Identify which cell holds the provided text, then report its [x, y] central coordinate. 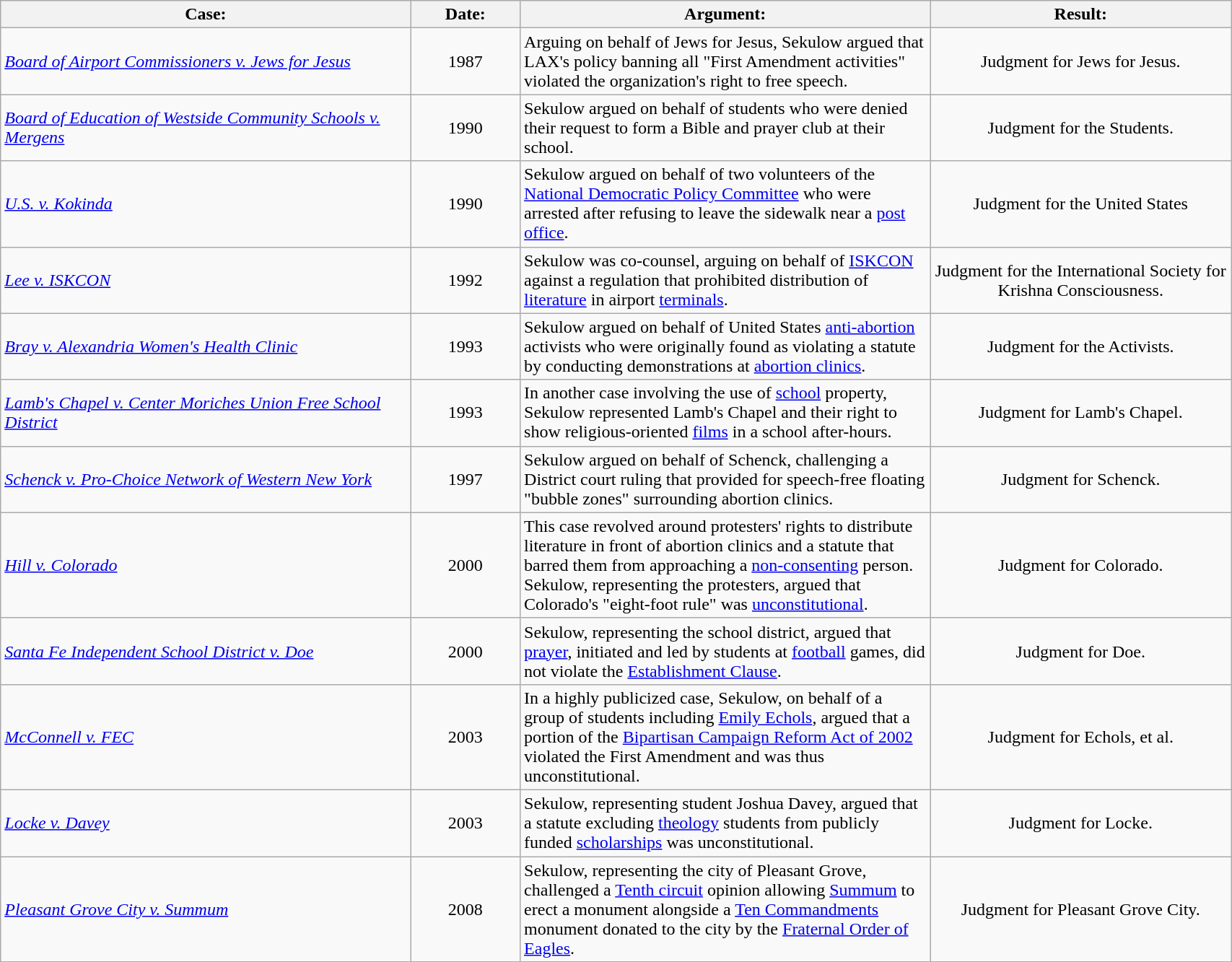
Judgment for Lamb's Chapel. [1081, 413]
Judgment for the Activists. [1081, 346]
1992 [466, 280]
Argument: [725, 14]
Locke v. Davey [206, 823]
Date: [466, 14]
Judgment for Doe. [1081, 651]
Sekulow, representing student Joshua Davey, argued that a statute excluding theology students from publicly funded scholarships was unconstitutional. [725, 823]
Board of Education of Westside Community Schools v. Mergens [206, 128]
Judgment for Jews for Jesus. [1081, 61]
Board of Airport Commissioners v. Jews for Jesus [206, 61]
Judgment for Locke. [1081, 823]
Judgment for the United States [1081, 204]
Judgment for Echols, et al. [1081, 737]
Pleasant Grove City v. Summum [206, 909]
Sekulow was co-counsel, arguing on behalf of ISKCON against a regulation that prohibited distribution of literature in airport terminals. [725, 280]
Judgment for the International Society for Krishna Consciousness. [1081, 280]
Result: [1081, 14]
Sekulow argued on behalf of students who were denied their request to form a Bible and prayer club at their school. [725, 128]
McConnell v. FEC [206, 737]
1987 [466, 61]
2008 [466, 909]
Judgment for Pleasant Grove City. [1081, 909]
Santa Fe Independent School District v. Doe [206, 651]
Case: [206, 14]
Judgment for Colorado. [1081, 565]
Judgment for Schenck. [1081, 479]
Hill v. Colorado [206, 565]
Lamb's Chapel v. Center Moriches Union Free School District [206, 413]
Lee v. ISKCON [206, 280]
Schenck v. Pro-Choice Network of Western New York [206, 479]
U.S. v. Kokinda [206, 204]
Bray v. Alexandria Women's Health Clinic [206, 346]
1997 [466, 479]
Judgment for the Students. [1081, 128]
